From the cell containing the given text, extract its center point as [x, y] coordinate. 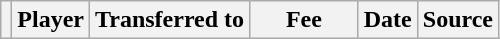
Transferred to [170, 20]
Player [51, 20]
Fee [304, 20]
Source [458, 20]
Date [388, 20]
